Find where the given text appears and provide that cell's center as [x, y] coordinate. 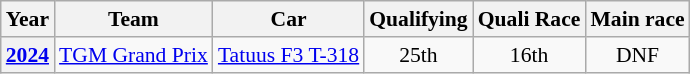
Year [28, 19]
DNF [637, 55]
2024 [28, 55]
25th [418, 55]
16th [530, 55]
Main race [637, 19]
TGM Grand Prix [134, 55]
Car [288, 19]
Qualifying [418, 19]
Team [134, 19]
Quali Race [530, 19]
Tatuus F3 T-318 [288, 55]
